Extract the (X, Y) coordinate from the center of the cell holding the provided text.  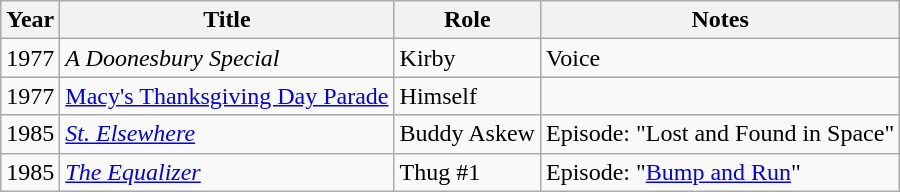
The Equalizer (227, 172)
A Doonesbury Special (227, 58)
Episode: "Lost and Found in Space" (720, 134)
Title (227, 20)
Himself (467, 96)
Macy's Thanksgiving Day Parade (227, 96)
Thug #1 (467, 172)
Episode: "Bump and Run" (720, 172)
Notes (720, 20)
Buddy Askew (467, 134)
Voice (720, 58)
Role (467, 20)
St. Elsewhere (227, 134)
Kirby (467, 58)
Year (30, 20)
